Search for the cell housing the specified text and yield its [x, y] center coordinate. 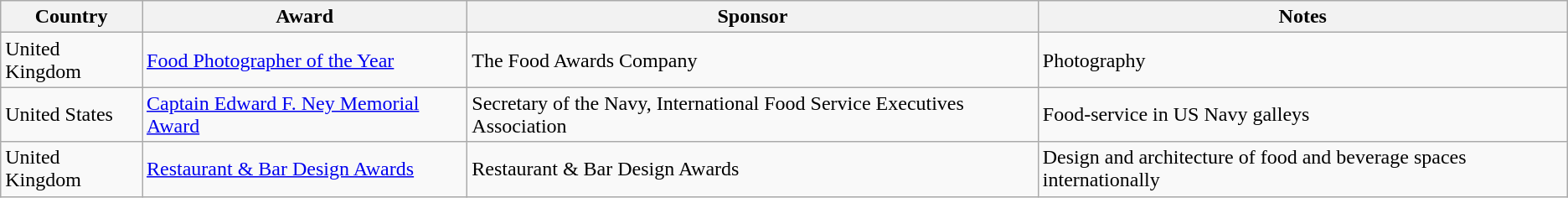
The Food Awards Company [752, 60]
Sponsor [752, 17]
Food-service in US Navy galleys [1302, 114]
Photography [1302, 60]
Country [72, 17]
United States [72, 114]
Design and architecture of food and beverage spaces internationally [1302, 169]
Award [305, 17]
Captain Edward F. Ney Memorial Award [305, 114]
Notes [1302, 17]
Secretary of the Navy, International Food Service Executives Association [752, 114]
Food Photographer of the Year [305, 60]
